Identify which cell holds the provided text, then report its (x, y) central coordinate. 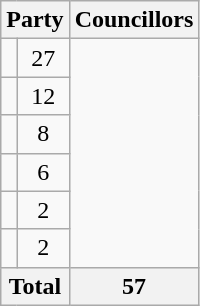
6 (43, 172)
57 (134, 286)
Party (35, 20)
8 (43, 134)
27 (43, 58)
12 (43, 96)
Councillors (134, 20)
Total (35, 286)
